For the text-containing cell, return its midpoint in (X, Y) coordinate format. 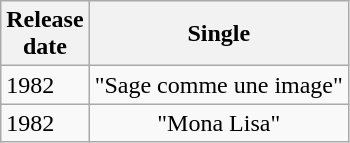
"Sage comme une image" (218, 85)
Releasedate (45, 34)
"Mona Lisa" (218, 123)
Single (218, 34)
